Locate the cell with the specified text and output its [X, Y] center coordinate. 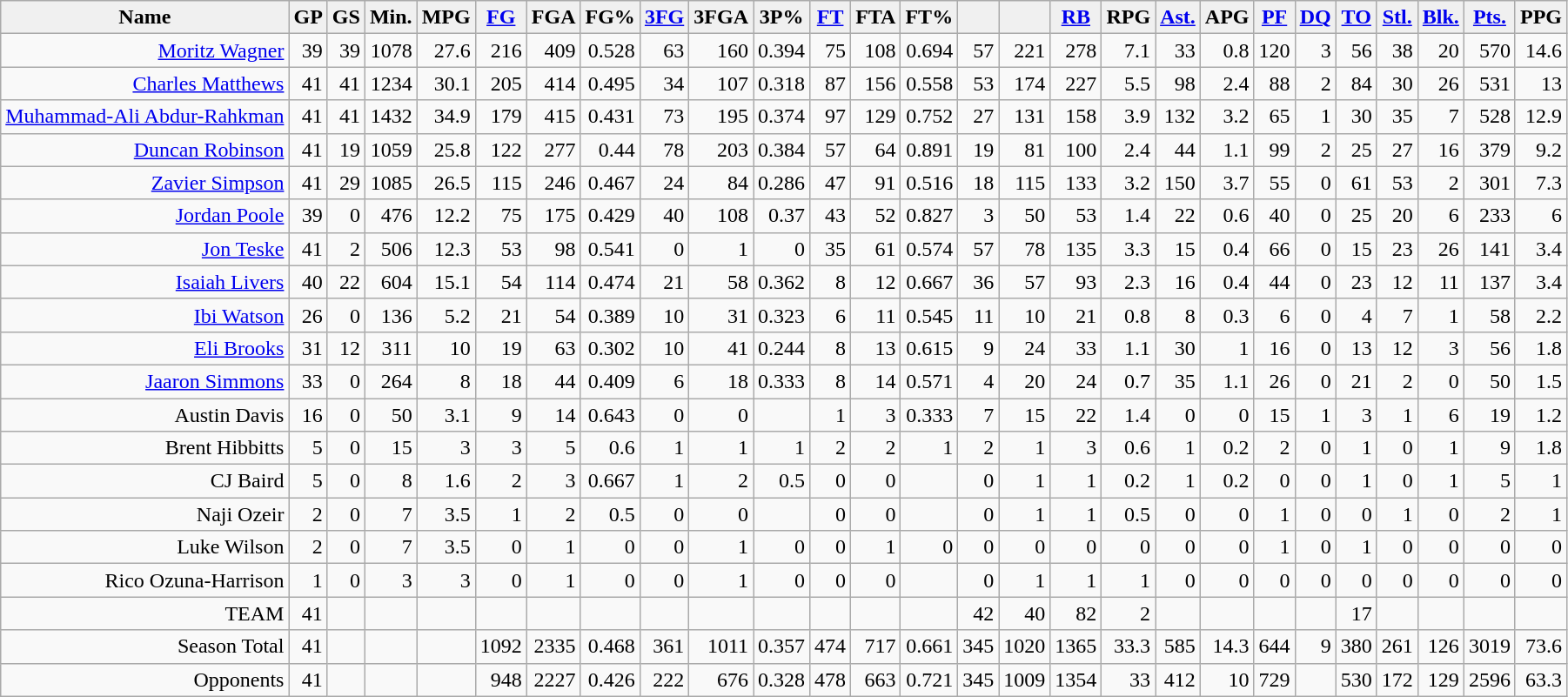
0.431 [610, 117]
3.3 [1129, 249]
676 [721, 680]
0.328 [781, 680]
585 [1178, 647]
Duncan Robinson [144, 150]
5.2 [446, 315]
64 [875, 150]
Eli Brooks [144, 348]
38 [1397, 50]
Moritz Wagner [144, 50]
14.3 [1227, 647]
FG% [610, 17]
52 [875, 216]
1059 [391, 150]
135 [1075, 249]
0.474 [610, 282]
5.5 [1129, 84]
0.571 [929, 381]
0.615 [929, 348]
FTA [875, 17]
141 [1490, 249]
30.1 [446, 84]
GS [346, 17]
73 [664, 117]
PF [1274, 17]
729 [1274, 680]
3.9 [1129, 117]
476 [391, 216]
414 [553, 84]
73.6 [1540, 647]
948 [501, 680]
Opponents [144, 680]
264 [391, 381]
0.468 [610, 647]
Zavier Simpson [144, 183]
137 [1490, 282]
0.244 [781, 348]
126 [1441, 647]
Stl. [1397, 17]
361 [664, 647]
14.6 [1540, 50]
APG [1227, 17]
55 [1274, 183]
Muhammad-Ali Abdur-Rahkman [144, 117]
GP [308, 17]
26.5 [446, 183]
0.495 [610, 84]
107 [721, 84]
0.7 [1129, 381]
36 [978, 282]
7.3 [1540, 183]
0.44 [610, 150]
FGA [553, 17]
1009 [1025, 680]
Luke Wilson [144, 547]
0.286 [781, 183]
195 [721, 117]
132 [1178, 117]
Blk. [1441, 17]
604 [391, 282]
3019 [1490, 647]
12.2 [446, 216]
205 [501, 84]
0.302 [610, 348]
0.389 [610, 315]
Ibi Watson [144, 315]
0.528 [610, 50]
0.37 [781, 216]
0.541 [610, 249]
99 [1274, 150]
1011 [721, 647]
0.516 [929, 183]
0.409 [610, 381]
27.6 [446, 50]
221 [1025, 50]
120 [1274, 50]
531 [1490, 84]
0.394 [781, 50]
Name [144, 17]
7.1 [1129, 50]
227 [1075, 84]
158 [1075, 117]
0.694 [929, 50]
91 [875, 183]
0.384 [781, 150]
Season Total [144, 647]
478 [830, 680]
277 [553, 150]
97 [830, 117]
506 [391, 249]
412 [1178, 680]
17 [1356, 613]
82 [1075, 613]
2335 [553, 647]
0.574 [929, 249]
216 [501, 50]
172 [1397, 680]
9.2 [1540, 150]
FT% [929, 17]
0.721 [929, 680]
0.827 [929, 216]
PPG [1540, 17]
644 [1274, 647]
66 [1274, 249]
Charles Matthews [144, 84]
88 [1274, 84]
1.2 [1540, 415]
Jordan Poole [144, 216]
Naji Ozeir [144, 514]
663 [875, 680]
2.2 [1540, 315]
43 [830, 216]
0.467 [610, 183]
0.362 [781, 282]
Jaaron Simmons [144, 381]
Austin Davis [144, 415]
0.374 [781, 117]
42 [978, 613]
25.8 [446, 150]
Rico Ozuna-Harrison [144, 580]
3FGA [721, 17]
0.323 [781, 315]
301 [1490, 183]
1020 [1025, 647]
FG [501, 17]
150 [1178, 183]
156 [875, 84]
133 [1075, 183]
175 [553, 216]
311 [391, 348]
160 [721, 50]
0.357 [781, 647]
530 [1356, 680]
114 [553, 282]
717 [875, 647]
528 [1490, 117]
RB [1075, 17]
174 [1025, 84]
1234 [391, 84]
1078 [391, 50]
TO [1356, 17]
Min. [391, 17]
3.1 [446, 415]
100 [1075, 150]
415 [553, 117]
12.3 [446, 249]
0.558 [929, 84]
TEAM [144, 613]
12.9 [1540, 117]
63.3 [1540, 680]
34.9 [446, 117]
0.3 [1227, 315]
0.545 [929, 315]
MPG [446, 17]
136 [391, 315]
379 [1490, 150]
474 [830, 647]
222 [664, 680]
FT [830, 17]
Brent Hibbitts [144, 448]
246 [553, 183]
1432 [391, 117]
2596 [1490, 680]
261 [1397, 647]
87 [830, 84]
203 [721, 150]
0.643 [610, 415]
122 [501, 150]
93 [1075, 282]
570 [1490, 50]
1354 [1075, 680]
34 [664, 84]
380 [1356, 647]
0.752 [929, 117]
409 [553, 50]
1365 [1075, 647]
1085 [391, 183]
179 [501, 117]
278 [1075, 50]
1.6 [446, 481]
47 [830, 183]
Ast. [1178, 17]
2227 [553, 680]
15.1 [446, 282]
0.891 [929, 150]
DQ [1316, 17]
233 [1490, 216]
Pts. [1490, 17]
3FG [664, 17]
3.7 [1227, 183]
65 [1274, 117]
0.426 [610, 680]
0.661 [929, 647]
1092 [501, 647]
1.5 [1540, 381]
Isaiah Livers [144, 282]
2.3 [1129, 282]
131 [1025, 117]
RPG [1129, 17]
33.3 [1129, 647]
3P% [781, 17]
81 [1025, 150]
29 [346, 183]
0.318 [781, 84]
0.429 [610, 216]
Jon Teske [144, 249]
CJ Baird [144, 481]
